Return the (X, Y) coordinate for the center point of the cell that contains the specified text.  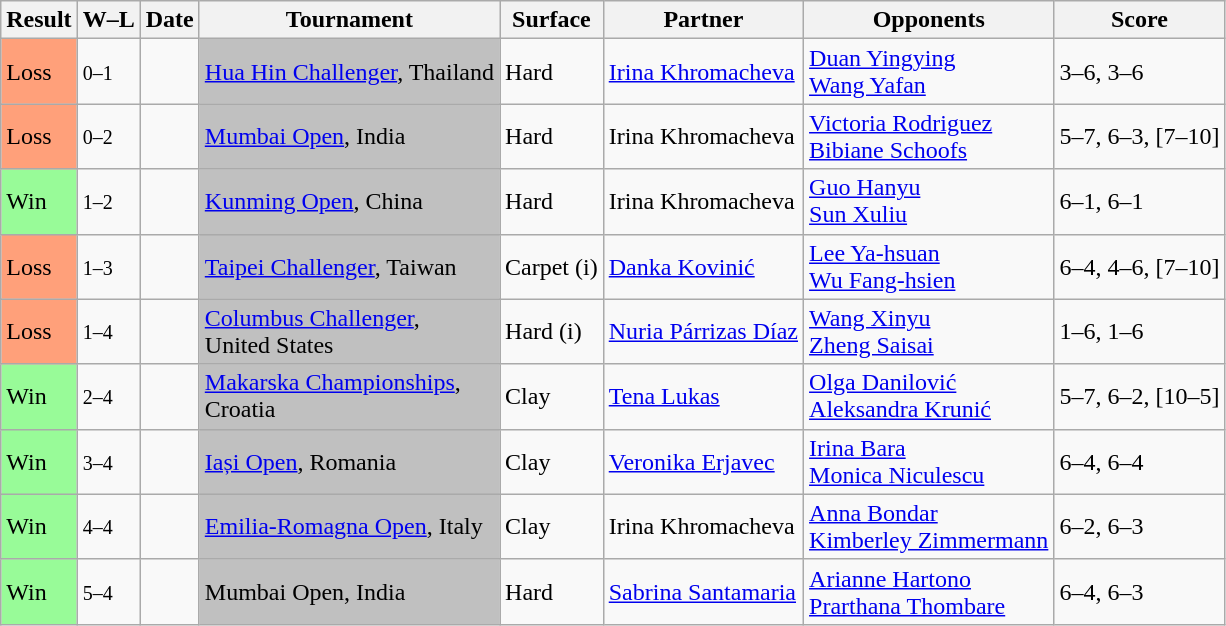
Arianne Hartono Prarthana Thombare (929, 592)
Veronika Erjavec (703, 462)
1–3 (108, 266)
5–7, 6–3, [7–10] (1140, 136)
1–6, 1–6 (1140, 332)
Tournament (349, 20)
Olga Danilović Aleksandra Krunić (929, 396)
Hua Hin Challenger, Thailand (349, 72)
5–4 (108, 592)
4–4 (108, 526)
0–1 (108, 72)
3–6, 3–6 (1140, 72)
Columbus Challenger, United States (349, 332)
Nuria Párrizas Díaz (703, 332)
Emilia-Romagna Open, Italy (349, 526)
Partner (703, 20)
W–L (108, 20)
Kunming Open, China (349, 202)
Taipei Challenger, Taiwan (349, 266)
Result (39, 20)
Score (1140, 20)
6–4, 4–6, [7–10] (1140, 266)
Lee Ya-hsuan Wu Fang-hsien (929, 266)
Date (170, 20)
6–4, 6–4 (1140, 462)
Hard (i) (552, 332)
Duan Yingying Wang Yafan (929, 72)
Tena Lukas (703, 396)
Surface (552, 20)
Opponents (929, 20)
Sabrina Santamaria (703, 592)
1–2 (108, 202)
Iași Open, Romania (349, 462)
Irina Bara Monica Niculescu (929, 462)
1–4 (108, 332)
Victoria Rodriguez Bibiane Schoofs (929, 136)
0–2 (108, 136)
Carpet (i) (552, 266)
5–7, 6–2, [10–5] (1140, 396)
2–4 (108, 396)
6–1, 6–1 (1140, 202)
Wang Xinyu Zheng Saisai (929, 332)
Danka Kovinić (703, 266)
3–4 (108, 462)
6–2, 6–3 (1140, 526)
Makarska Championships, Croatia (349, 396)
Guo Hanyu Sun Xuliu (929, 202)
Anna Bondar Kimberley Zimmermann (929, 526)
6–4, 6–3 (1140, 592)
